Extract the [x, y] coordinate from the center of the cell holding the provided text.  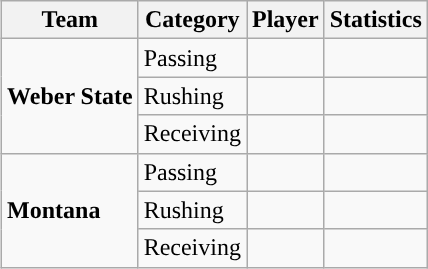
Montana [70, 210]
Player [285, 20]
Weber State [70, 96]
Statistics [376, 20]
Category [192, 20]
Team [70, 20]
